Determine the (X, Y) coordinate at the center of the cell enclosing the given text.  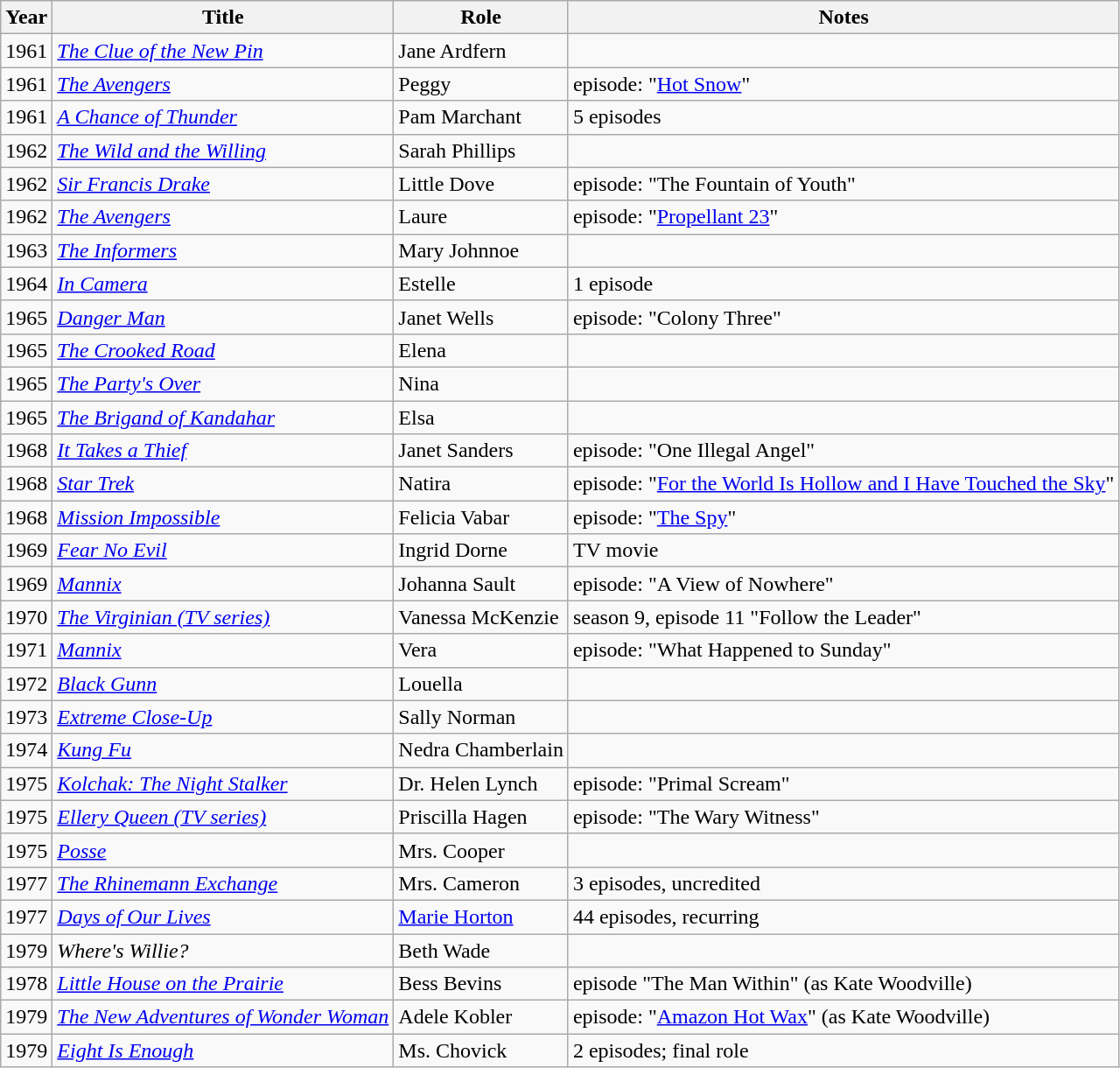
episode: "Propellant 23" (843, 217)
Kolchak: The Night Stalker (223, 783)
episode: "One Illegal Angel" (843, 451)
Sir Francis Drake (223, 184)
Estelle (481, 284)
Elena (481, 350)
Year (26, 18)
Days of Our Lives (223, 917)
Star Trek (223, 484)
1970 (26, 617)
Adele Kobler (481, 1017)
1964 (26, 284)
Bess Bevins (481, 984)
Sarah Phillips (481, 151)
Danger Man (223, 317)
Nina (481, 383)
1978 (26, 984)
Peggy (481, 84)
Laure (481, 217)
1 episode (843, 284)
Title (223, 18)
Pam Marchant (481, 117)
episode: "The Fountain of Youth" (843, 184)
Fear No Evil (223, 551)
Mrs. Cooper (481, 850)
Little Dove (481, 184)
Beth Wade (481, 950)
5 episodes (843, 117)
Felicia Vabar (481, 517)
episode: "What Happened to Sunday" (843, 650)
episode: "Hot Snow" (843, 84)
1973 (26, 717)
1963 (26, 250)
Janet Sanders (481, 451)
Vanessa McKenzie (481, 617)
episode: "Primal Scream" (843, 783)
The Brigand of Kandahar (223, 418)
Dr. Helen Lynch (481, 783)
A Chance of Thunder (223, 117)
2 episodes; final role (843, 1050)
In Camera (223, 284)
Jane Ardfern (481, 51)
1971 (26, 650)
Mary Johnnoe (481, 250)
Black Gunn (223, 684)
Louella (481, 684)
Vera (481, 650)
Ellery Queen (TV series) (223, 817)
The Clue of the New Pin (223, 51)
episode: "Colony Three" (843, 317)
Priscilla Hagen (481, 817)
episode: "Amazon Hot Wax" (as Kate Woodville) (843, 1017)
season 9, episode 11 "Follow the Leader" (843, 617)
episode: "A View of Nowhere" (843, 584)
Ms. Chovick (481, 1050)
1972 (26, 684)
Role (481, 18)
Nedra Chamberlain (481, 750)
1974 (26, 750)
Little House on the Prairie (223, 984)
Extreme Close-Up (223, 717)
episode: "The Wary Witness" (843, 817)
The Informers (223, 250)
Posse (223, 850)
The New Adventures of Wonder Woman (223, 1017)
3 episodes, uncredited (843, 883)
episode "The Man Within" (as Kate Woodville) (843, 984)
Sally Norman (481, 717)
Mrs. Cameron (481, 883)
44 episodes, recurring (843, 917)
The Rhinemann Exchange (223, 883)
Natira (481, 484)
Notes (843, 18)
Kung Fu (223, 750)
episode: "For the World Is Hollow and I Have Touched the Sky" (843, 484)
Where's Willie? (223, 950)
Ingrid Dorne (481, 551)
The Wild and the Willing (223, 151)
episode: "The Spy" (843, 517)
The Party's Over (223, 383)
It Takes a Thief (223, 451)
Marie Horton (481, 917)
Janet Wells (481, 317)
TV movie (843, 551)
The Crooked Road (223, 350)
Johanna Sault (481, 584)
Eight Is Enough (223, 1050)
Elsa (481, 418)
Mission Impossible (223, 517)
The Virginian (TV series) (223, 617)
